Scan for the cell matching the given text and deliver its (x, y) coordinate at center. 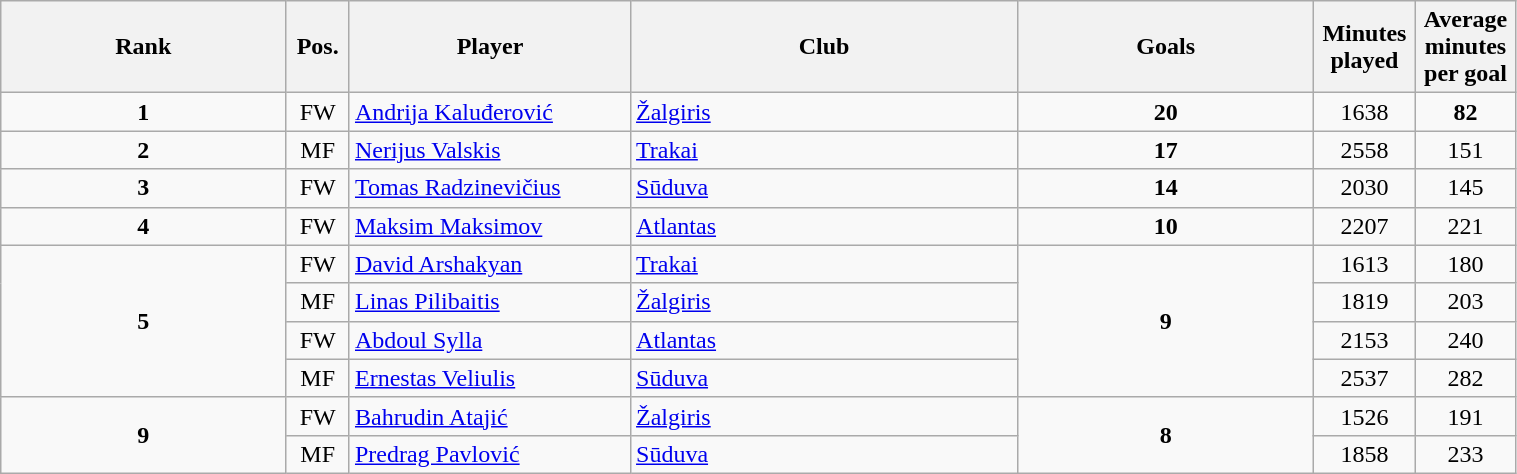
82 (1466, 112)
Club (824, 47)
2537 (1364, 378)
180 (1466, 264)
Rank (144, 47)
5 (144, 321)
1638 (1364, 112)
Predrag Pavlović (490, 454)
282 (1466, 378)
3 (144, 188)
20 (1165, 112)
Bahrudin Atajić (490, 416)
2207 (1364, 226)
203 (1466, 302)
Minutes played (1364, 47)
1858 (1364, 454)
10 (1165, 226)
145 (1466, 188)
Abdoul Sylla (490, 340)
221 (1466, 226)
Tomas Radzinevičius (490, 188)
14 (1165, 188)
151 (1466, 150)
1526 (1364, 416)
2030 (1364, 188)
Player (490, 47)
2153 (1364, 340)
Andrija Kaluđerović (490, 112)
Nerijus Valskis (490, 150)
240 (1466, 340)
1819 (1364, 302)
191 (1466, 416)
4 (144, 226)
Linas Pilibaitis (490, 302)
1613 (1364, 264)
Pos. (318, 47)
Average minutes per goal (1466, 47)
David Arshakyan (490, 264)
Maksim Maksimov (490, 226)
Goals (1165, 47)
233 (1466, 454)
8 (1165, 435)
17 (1165, 150)
Ernestas Veliulis (490, 378)
2558 (1364, 150)
2 (144, 150)
1 (144, 112)
